Return the [x, y] coordinate for the center point of the cell that contains the specified text.  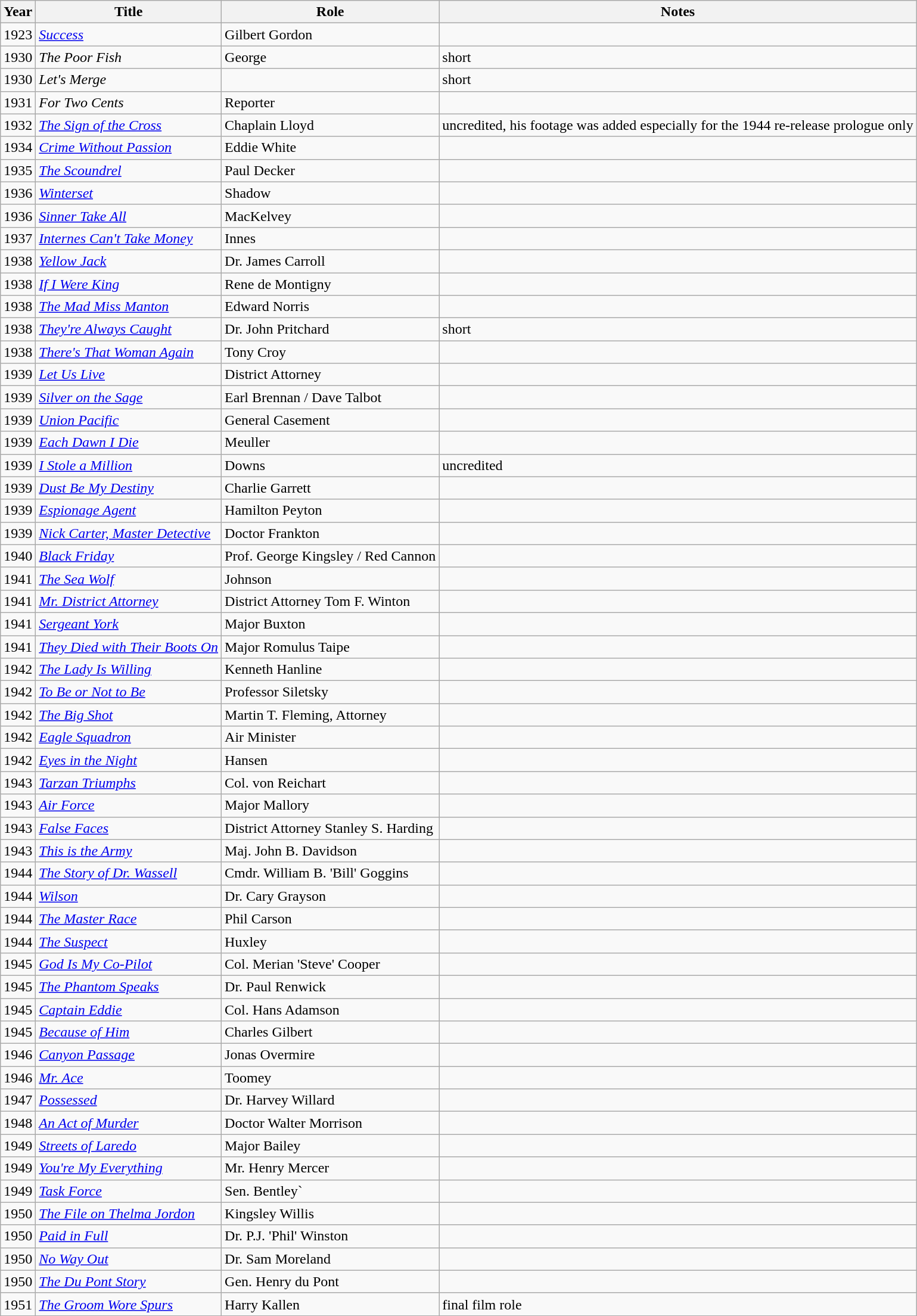
Because of Him [129, 1032]
Each Dawn I Die [129, 443]
Wilson [129, 896]
Maj. John B. Davidson [330, 851]
The Big Shot [129, 715]
1931 [18, 102]
The Sign of the Cross [129, 125]
The Du Pont Story [129, 1281]
Shadow [330, 193]
Dr. Paul Renwick [330, 987]
Major Bailey [330, 1146]
Phil Carson [330, 919]
Dr. Sam Moreland [330, 1259]
Sen. Bentley` [330, 1191]
1932 [18, 125]
Paul Decker [330, 170]
Black Friday [129, 556]
1935 [18, 170]
District Attorney Stanley S. Harding [330, 828]
Tony Croy [330, 352]
Eddie White [330, 148]
Earl Brennan / Dave Talbot [330, 397]
1940 [18, 556]
Reporter [330, 102]
The Sea Wolf [129, 578]
1934 [18, 148]
Dr. Cary Grayson [330, 896]
No Way Out [129, 1259]
Notes [678, 12]
Silver on the Sage [129, 397]
Kingsley Willis [330, 1214]
Title [129, 12]
Johnson [330, 578]
An Act of Murder [129, 1123]
Year [18, 12]
Let's Merge [129, 80]
Major Buxton [330, 624]
Major Mallory [330, 805]
Eyes in the Night [129, 760]
1948 [18, 1123]
Paid in Full [129, 1236]
This is the Army [129, 851]
Sergeant York [129, 624]
Edward Norris [330, 307]
Captain Eddie [129, 1010]
Mr. Ace [129, 1078]
Task Force [129, 1191]
Charlie Garrett [330, 488]
There's That Woman Again [129, 352]
District Attorney Tom F. Winton [330, 601]
1951 [18, 1304]
The Story of Dr. Wassell [129, 873]
Jonas Overmire [330, 1055]
For Two Cents [129, 102]
General Casement [330, 420]
Internes Can't Take Money [129, 238]
Success [129, 35]
Tarzan Triumphs [129, 783]
Col. Merian 'Steve' Cooper [330, 964]
Doctor Walter Morrison [330, 1123]
Role [330, 12]
I Stole a Million [129, 465]
Nick Carter, Master Detective [129, 533]
Downs [330, 465]
They're Always Caught [129, 329]
They Died with Their Boots On [129, 646]
Hansen [330, 760]
Charles Gilbert [330, 1032]
Winterset [129, 193]
Dr. John Pritchard [330, 329]
uncredited [678, 465]
Streets of Laredo [129, 1146]
Harry Kallen [330, 1304]
1923 [18, 35]
The Suspect [129, 941]
Air Minister [330, 738]
To Be or Not to Be [129, 692]
Possessed [129, 1100]
Chaplain Lloyd [330, 125]
The File on Thelma Jordon [129, 1214]
Doctor Frankton [330, 533]
Dr. P.J. 'Phil' Winston [330, 1236]
Canyon Passage [129, 1055]
Mr. Henry Mercer [330, 1168]
Gen. Henry du Pont [330, 1281]
Dr. Harvey Willard [330, 1100]
1937 [18, 238]
Hamilton Peyton [330, 511]
Let Us Live [129, 375]
Major Romulus Taipe [330, 646]
Espionage Agent [129, 511]
Martin T. Fleming, Attorney [330, 715]
MacKelvey [330, 216]
If I Were King [129, 284]
Cmdr. William B. 'Bill' Goggins [330, 873]
Union Pacific [129, 420]
Rene de Montigny [330, 284]
Air Force [129, 805]
Huxley [330, 941]
Kenneth Hanline [330, 670]
Mr. District Attorney [129, 601]
The Lady Is Willing [129, 670]
False Faces [129, 828]
Dr. James Carroll [330, 261]
You're My Everything [129, 1168]
Yellow Jack [129, 261]
The Scoundrel [129, 170]
George [330, 57]
Eagle Squadron [129, 738]
Dust Be My Destiny [129, 488]
Toomey [330, 1078]
District Attorney [330, 375]
Crime Without Passion [129, 148]
Innes [330, 238]
uncredited, his footage was added especially for the 1944 re-release prologue only [678, 125]
Meuller [330, 443]
The Mad Miss Manton [129, 307]
The Groom Wore Spurs [129, 1304]
The Poor Fish [129, 57]
God Is My Co-Pilot [129, 964]
Prof. George Kingsley / Red Cannon [330, 556]
Col. von Reichart [330, 783]
The Master Race [129, 919]
Col. Hans Adamson [330, 1010]
Professor Siletsky [330, 692]
Sinner Take All [129, 216]
final film role [678, 1304]
Gilbert Gordon [330, 35]
1947 [18, 1100]
The Phantom Speaks [129, 987]
